Output the (x, y) coordinate of the center of the cell containing the given text.  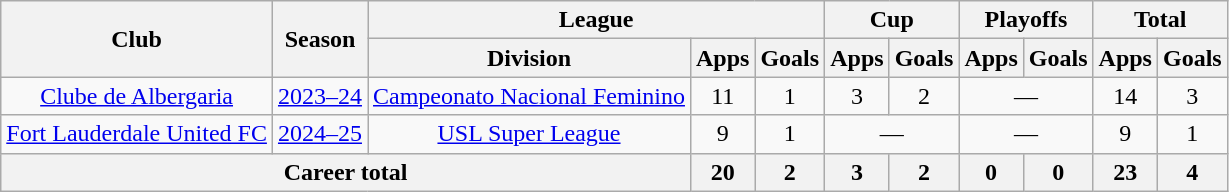
Cup (892, 20)
23 (1125, 172)
Total (1160, 20)
League (596, 20)
Division (530, 58)
Fort Lauderdale United FC (137, 134)
20 (722, 172)
Season (320, 39)
2024–25 (320, 134)
4 (1192, 172)
14 (1125, 96)
11 (722, 96)
USL Super League (530, 134)
Club (137, 39)
Campeonato Nacional Feminino (530, 96)
Career total (346, 172)
2023–24 (320, 96)
Playoffs (1026, 20)
Clube de Albergaria (137, 96)
